Locate the cell with the specified text and output its [x, y] center coordinate. 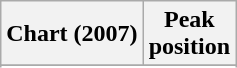
Peakposition [189, 34]
Chart (2007) [72, 34]
